Provide the [x, y] coordinate of the cell's center where the given text is located.  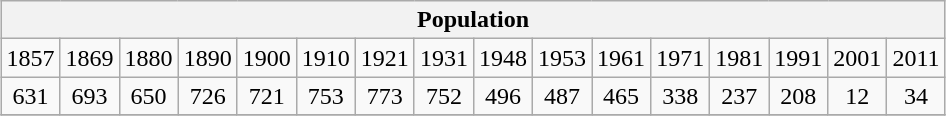
1880 [148, 58]
1857 [30, 58]
496 [502, 96]
34 [916, 96]
1953 [562, 58]
1981 [740, 58]
1961 [622, 58]
693 [90, 96]
2001 [858, 58]
650 [148, 96]
752 [444, 96]
338 [680, 96]
721 [266, 96]
773 [384, 96]
1900 [266, 58]
1948 [502, 58]
753 [326, 96]
1921 [384, 58]
1869 [90, 58]
726 [208, 96]
12 [858, 96]
1991 [798, 58]
631 [30, 96]
1910 [326, 58]
Population [473, 20]
1971 [680, 58]
1931 [444, 58]
1890 [208, 58]
237 [740, 96]
465 [622, 96]
208 [798, 96]
2011 [916, 58]
487 [562, 96]
